Output the (x, y) coordinate of the center of the cell containing the given text.  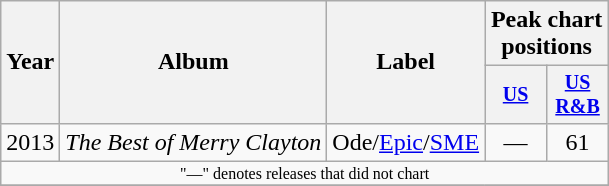
US (516, 94)
61 (578, 142)
US R&B (578, 94)
Peak chartpositions (547, 34)
"—" denotes releases that did not chart (305, 173)
Ode/Epic/SME (406, 142)
— (516, 142)
Label (406, 62)
Year (30, 62)
2013 (30, 142)
The Best of Merry Clayton (194, 142)
Album (194, 62)
